Find where the given text appears and provide that cell's center as (x, y) coordinate. 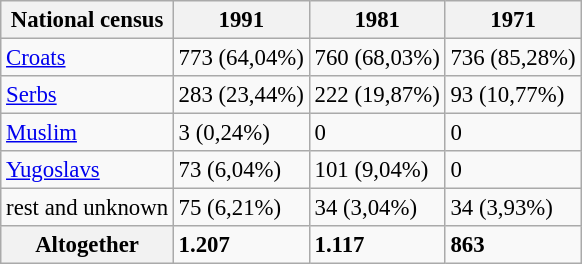
283 (23,44%) (241, 95)
Croats (88, 58)
101 (9,04%) (377, 170)
1.117 (377, 245)
736 (85,28%) (513, 58)
Altogether (88, 245)
773 (64,04%) (241, 58)
rest and unknown (88, 208)
Muslim (88, 133)
1971 (513, 20)
National census (88, 20)
Yugoslavs (88, 170)
760 (68,03%) (377, 58)
73 (6,04%) (241, 170)
1.207 (241, 245)
75 (6,21%) (241, 208)
93 (10,77%) (513, 95)
1981 (377, 20)
863 (513, 245)
Serbs (88, 95)
34 (3,93%) (513, 208)
1991 (241, 20)
222 (19,87%) (377, 95)
3 (0,24%) (241, 133)
34 (3,04%) (377, 208)
